Search for the cell housing the specified text and yield its (x, y) center coordinate. 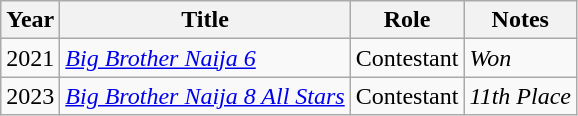
Notes (520, 20)
2021 (30, 58)
Big Brother Naija 6 (205, 58)
Year (30, 20)
Big Brother Naija 8 All Stars (205, 96)
Title (205, 20)
2023 (30, 96)
Role (407, 20)
Won (520, 58)
11th Place (520, 96)
